Pinpoint the cell where the given text exists, returning its [X, Y] midpoint coordinate. 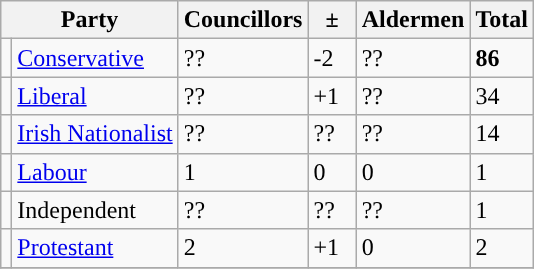
Irish Nationalist [95, 134]
Independent [95, 210]
Total [502, 20]
-2 [332, 58]
14 [502, 134]
Aldermen [413, 20]
± [332, 20]
Party [90, 20]
34 [502, 96]
Protestant [95, 248]
Councillors [243, 20]
86 [502, 58]
Conservative [95, 58]
Liberal [95, 96]
Labour [95, 172]
